Pinpoint the cell where the given text exists, returning its (x, y) midpoint coordinate. 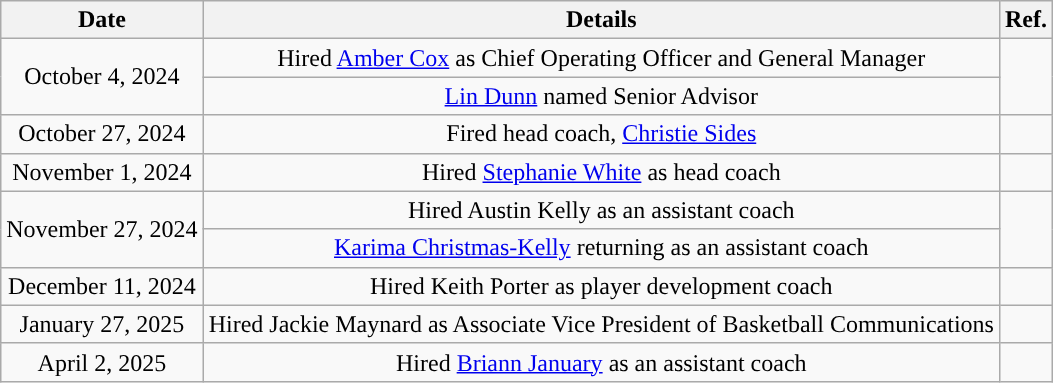
Fired head coach, Christie Sides (601, 134)
Date (102, 20)
Hired Austin Kelly as an assistant coach (601, 210)
October 4, 2024 (102, 77)
Hired Amber Cox as Chief Operating Officer and General Manager (601, 58)
January 27, 2025 (102, 324)
Ref. (1026, 20)
April 2, 2025 (102, 362)
November 27, 2024 (102, 229)
Hired Stephanie White as head coach (601, 172)
November 1, 2024 (102, 172)
Hired Keith Porter as player development coach (601, 286)
December 11, 2024 (102, 286)
Hired Jackie Maynard as Associate Vice President of Basketball Communications (601, 324)
October 27, 2024 (102, 134)
Details (601, 20)
Karima Christmas-Kelly returning as an assistant coach (601, 248)
Hired Briann January as an assistant coach (601, 362)
Lin Dunn named Senior Advisor (601, 96)
